Identify which cell holds the provided text, then report its (X, Y) central coordinate. 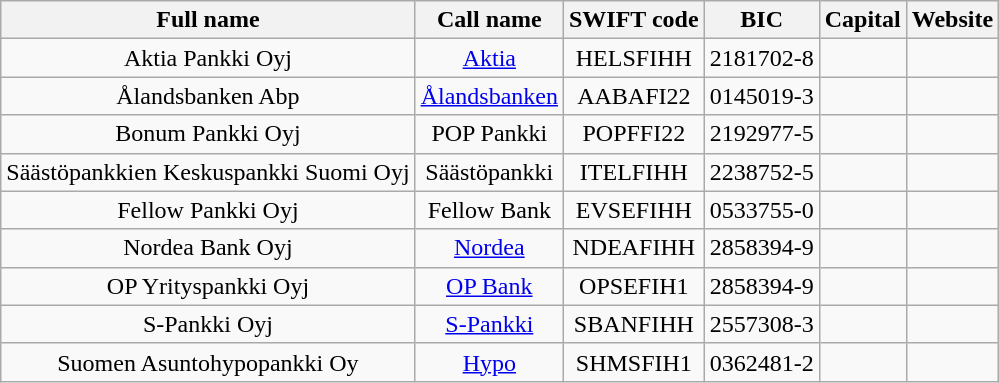
Nordea (489, 248)
POP Pankki (489, 134)
Full name (208, 20)
S-Pankki Oyj (208, 324)
Ålandsbanken (489, 96)
Call name (489, 20)
0145019-3 (762, 96)
0533755-0 (762, 210)
2181702-8 (762, 58)
NDEAFIHH (634, 248)
2238752-5 (762, 172)
SWIFT code (634, 20)
SBANFIHH (634, 324)
Säästöpankki (489, 172)
POPFFI22 (634, 134)
Capital (862, 20)
AABAFI22 (634, 96)
Aktia (489, 58)
SHMSFIH1 (634, 362)
Nordea Bank Oyj (208, 248)
Fellow Pankki Oyj (208, 210)
Fellow Bank (489, 210)
2557308-3 (762, 324)
ITELFIHH (634, 172)
Suomen Asuntohypopankki Oy (208, 362)
OPSEFIH1 (634, 286)
EVSEFIHH (634, 210)
Website (952, 20)
Säästöpankkien Keskuspankki Suomi Oyj (208, 172)
Bonum Pankki Oyj (208, 134)
OP Yrityspankki Oyj (208, 286)
OP Bank (489, 286)
Aktia Pankki Oyj (208, 58)
HELSFIHH (634, 58)
Ålandsbanken Abp (208, 96)
S-Pankki (489, 324)
0362481-2 (762, 362)
2192977-5 (762, 134)
Hypo (489, 362)
BIC (762, 20)
